Output the (x, y) coordinate of the center of the cell containing the given text.  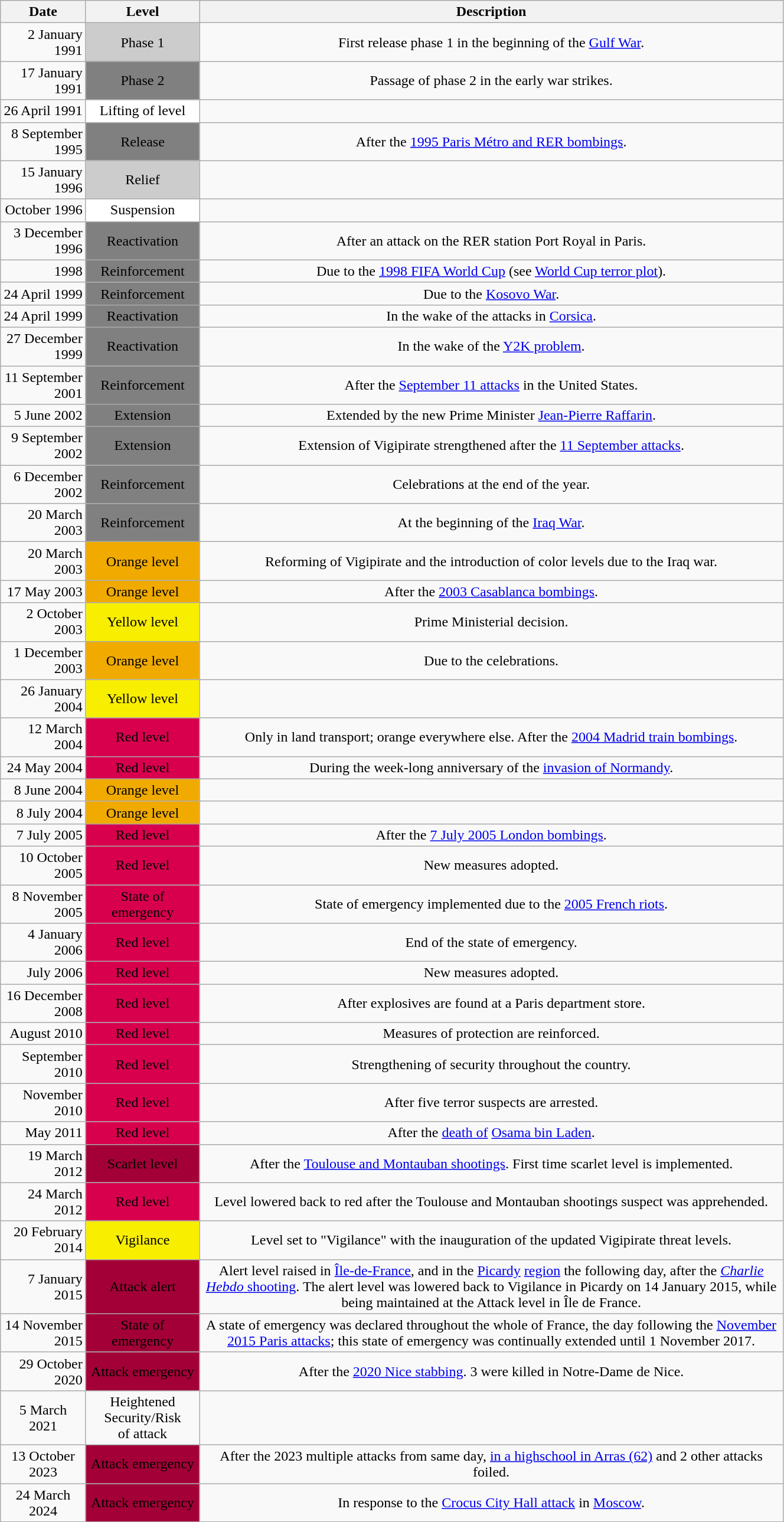
November 2010 (43, 1103)
In the wake of the Y2K problem. (491, 346)
17 January 1991 (43, 80)
Extension of Vigipirate strengthened after the 11 September attacks. (491, 446)
First release phase 1 in the beginning of the Gulf War. (491, 43)
Attack alert (142, 1286)
3 December 1996 (43, 241)
After the 2023 multiple attacks from same day, in a highschool in Arras (62) and 2 other attacks foiled. (491, 1464)
In response to the Crocus City Hall attack in Moscow. (491, 1502)
5 June 2002 (43, 416)
29 October 2020 (43, 1371)
Release (142, 142)
13 October 2023 (43, 1464)
After the death of Osama bin Laden. (491, 1133)
Date (43, 12)
26 January 2004 (43, 699)
4 January 2006 (43, 942)
Prime Ministerial decision. (491, 622)
Phase 1 (142, 43)
19 March 2012 (43, 1163)
End of the state of emergency. (491, 942)
5 March 2021 (43, 1418)
Only in land transport; orange everywhere else. After the 2004 Madrid train bombings. (491, 737)
After an attack on the RER station Port Royal in Paris. (491, 241)
15 January 1996 (43, 179)
7 July 2005 (43, 835)
Level lowered back to red after the Toulouse and Montauban shootings suspect was apprehended. (491, 1202)
24 March 2024 (43, 1502)
1 December 2003 (43, 660)
September 2010 (43, 1064)
Description (491, 12)
After the 7 July 2005 London bombings. (491, 835)
24 March 2012 (43, 1202)
Due to the Kosovo War. (491, 293)
6 December 2002 (43, 484)
July 2006 (43, 973)
After the 2003 Casablanca bombings. (491, 592)
Suspension (142, 210)
7 January 2015 (43, 1286)
Vigilance (142, 1240)
8 July 2004 (43, 812)
Lifting of level (142, 111)
Scarlet level (142, 1163)
State of emergency implemented due to the 2005 French riots. (491, 903)
In the wake of the attacks in Corsica. (491, 316)
During the week-long anniversary of the invasion of Normandy. (491, 767)
Due to the 1998 FIFA World Cup (see World Cup terror plot). (491, 271)
2 October 2003 (43, 622)
Extended by the new Prime Minister Jean-Pierre Raffarin. (491, 416)
Reforming of Vigipirate and the introduction of color levels due to the Iraq war. (491, 561)
12 March 2004 (43, 737)
After explosives are found at a Paris department store. (491, 1004)
2 January 1991 (43, 43)
After the 1995 Paris Métro and RER bombings. (491, 142)
8 September 1995 (43, 142)
Relief (142, 179)
Level set to "Vigilance" with the inauguration of the updated Vigipirate threat levels. (491, 1240)
After five terror suspects are arrested. (491, 1103)
Level (142, 12)
27 December 1999 (43, 346)
Due to the celebrations. (491, 660)
1998 (43, 271)
May 2011 (43, 1133)
11 September 2001 (43, 385)
14 November 2015 (43, 1333)
26 April 1991 (43, 111)
After the September 11 attacks in the United States. (491, 385)
After the Toulouse and Montauban shootings. First time scarlet level is implemented. (491, 1163)
Passage of phase 2 in the early war strikes. (491, 80)
Strengthening of security throughout the country. (491, 1064)
10 October 2005 (43, 865)
At the beginning of the Iraq War. (491, 523)
Heightened Security/Riskof attack (142, 1418)
October 1996 (43, 210)
8 November 2005 (43, 903)
17 May 2003 (43, 592)
August 2010 (43, 1034)
9 September 2002 (43, 446)
24 May 2004 (43, 767)
8 June 2004 (43, 790)
Phase 2 (142, 80)
After the 2020 Nice stabbing. 3 were killed in Notre-Dame de Nice. (491, 1371)
20 February 2014 (43, 1240)
16 December 2008 (43, 1004)
Celebrations at the end of the year. (491, 484)
Measures of protection are reinforced. (491, 1034)
